Identify which cell holds the provided text, then report its (x, y) central coordinate. 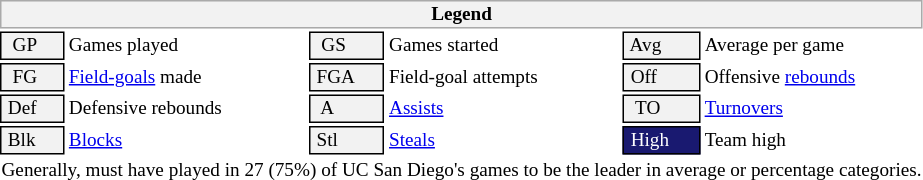
Average per game (813, 46)
Stl (347, 140)
Off (662, 77)
Defensive rebounds (186, 108)
FG (32, 77)
Turnovers (813, 108)
GS (347, 46)
Blocks (186, 140)
GP (32, 46)
Field-goal attempts (504, 77)
FGA (347, 77)
Steals (504, 140)
Team high (813, 140)
Games started (504, 46)
Assists (504, 108)
Def (32, 108)
Offensive rebounds (813, 77)
Field-goals made (186, 77)
Avg (662, 46)
TO (662, 108)
A (347, 108)
Games played (186, 46)
Blk (32, 140)
High (662, 140)
Legend (462, 14)
